Find where the given text appears and provide that cell's center as (X, Y) coordinate. 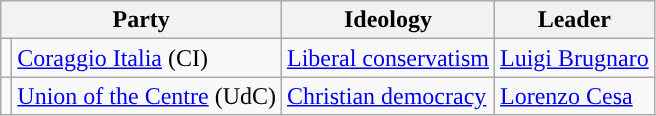
Liberal conservatism (388, 58)
Union of the Centre (UdC) (147, 96)
Party (142, 20)
Leader (575, 20)
Coraggio Italia (CI) (147, 58)
Luigi Brugnaro (575, 58)
Christian democracy (388, 96)
Lorenzo Cesa (575, 96)
Ideology (388, 20)
